Determine the (X, Y) coordinate at the center of the cell enclosing the given text.  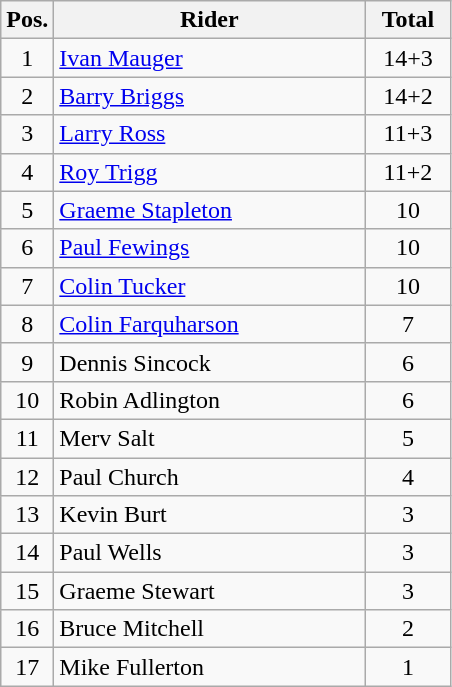
Graeme Stewart (210, 591)
Mike Fullerton (210, 667)
8 (28, 324)
Rider (210, 20)
14+2 (408, 96)
Paul Church (210, 477)
16 (28, 629)
Ivan Mauger (210, 58)
11+3 (408, 134)
11+2 (408, 172)
Kevin Burt (210, 515)
Merv Salt (210, 438)
Total (408, 20)
Barry Briggs (210, 96)
Roy Trigg (210, 172)
12 (28, 477)
Graeme Stapleton (210, 210)
Paul Wells (210, 553)
Bruce Mitchell (210, 629)
15 (28, 591)
Dennis Sincock (210, 362)
13 (28, 515)
Robin Adlington (210, 400)
Pos. (28, 20)
9 (28, 362)
Larry Ross (210, 134)
Paul Fewings (210, 248)
Colin Tucker (210, 286)
14 (28, 553)
17 (28, 667)
14+3 (408, 58)
Colin Farquharson (210, 324)
11 (28, 438)
